Find where the given text appears and provide that cell's center as (X, Y) coordinate. 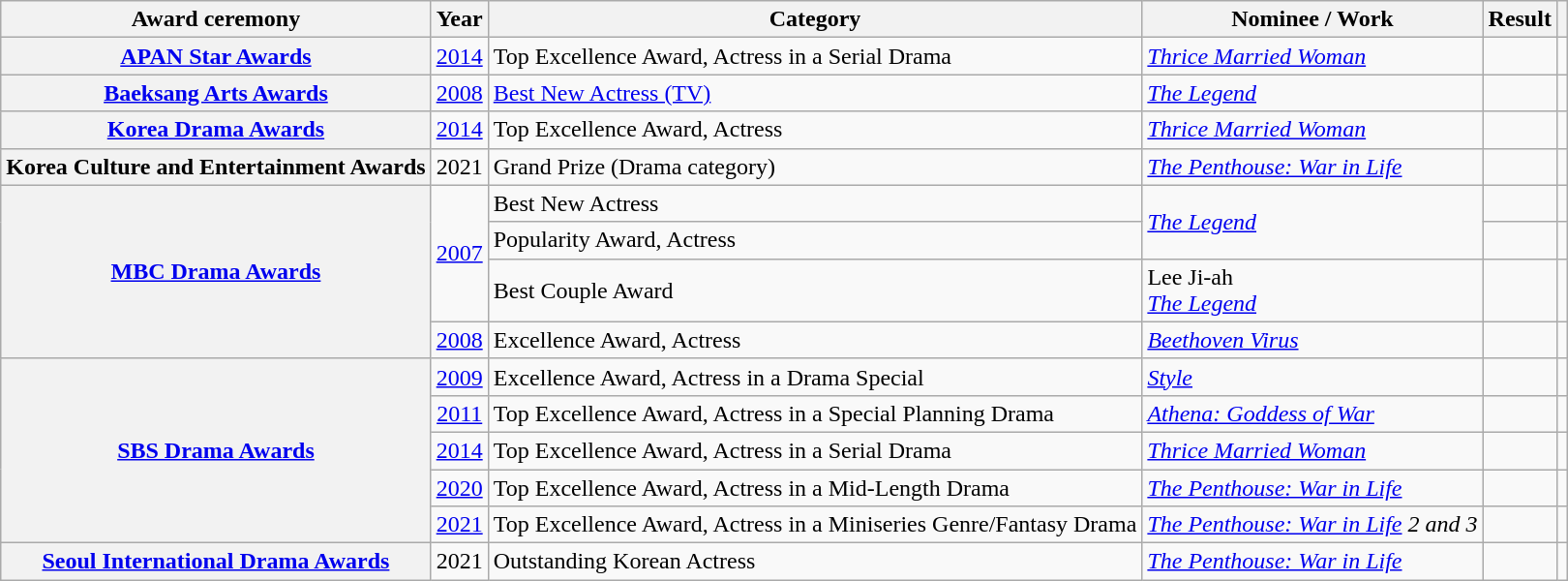
Year (459, 19)
Korea Drama Awards (216, 130)
Lee Ji-ah The Legend (1312, 290)
Baeksang Arts Awards (216, 93)
Beethoven Virus (1312, 340)
Athena: Goddess of War (1312, 413)
APAN Star Awards (216, 56)
Style (1312, 377)
Category (815, 19)
The Penthouse: War in Life 2 and 3 (1312, 525)
Best Couple Award (815, 290)
Top Excellence Award, Actress (815, 130)
Best New Actress (TV) (815, 93)
Seoul International Drama Awards (216, 562)
2007 (459, 254)
Top Excellence Award, Actress in a Mid-Length Drama (815, 487)
Top Excellence Award, Actress in a Special Planning Drama (815, 413)
Top Excellence Award, Actress in a Miniseries Genre/Fantasy Drama (815, 525)
2009 (459, 377)
Excellence Award, Actress (815, 340)
Grand Prize (Drama category) (815, 167)
MBC Drama Awards (216, 271)
Outstanding Korean Actress (815, 562)
Nominee / Work (1312, 19)
Best New Actress (815, 203)
Result (1520, 19)
Korea Culture and Entertainment Awards (216, 167)
Excellence Award, Actress in a Drama Special (815, 377)
SBS Drama Awards (216, 450)
Award ceremony (216, 19)
2011 (459, 413)
Popularity Award, Actress (815, 240)
2020 (459, 487)
